Return the [x, y] coordinate for the center point of the cell that contains the specified text.  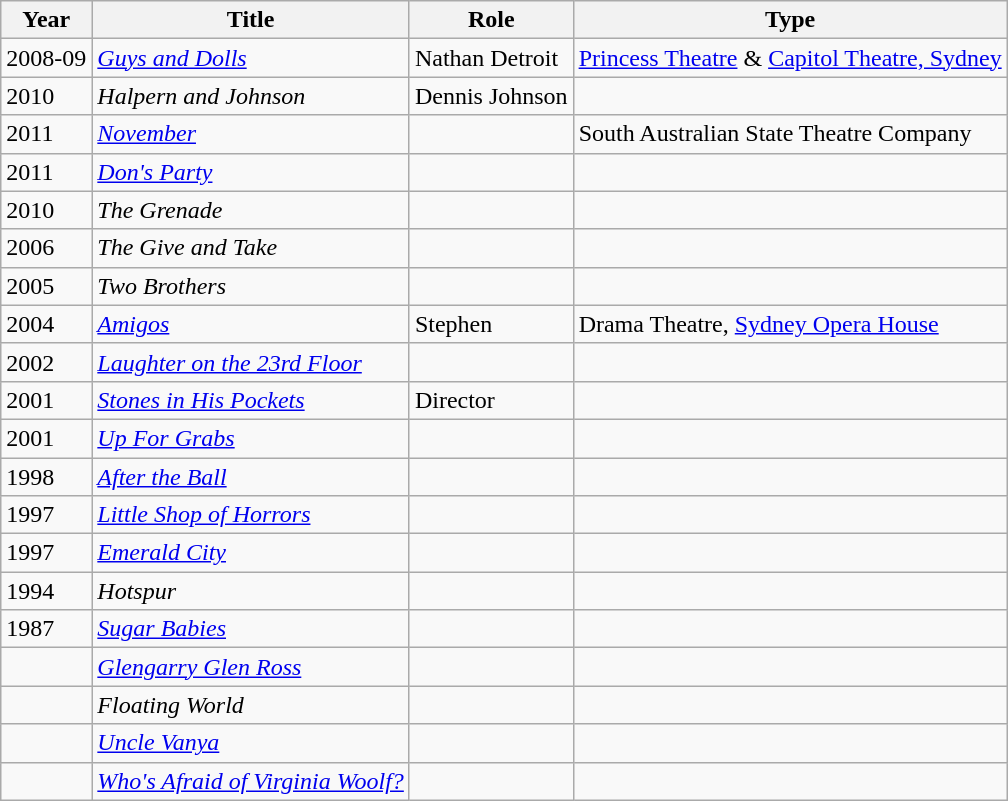
Director [491, 400]
Drama Theatre, Sydney Opera House [790, 324]
Halpern and Johnson [251, 96]
Glengarry Glen Ross [251, 667]
Sugar Babies [251, 629]
Little Shop of Horrors [251, 515]
The Grenade [251, 210]
Nathan Detroit [491, 58]
Role [491, 20]
2002 [46, 362]
Uncle Vanya [251, 743]
2005 [46, 286]
1987 [46, 629]
2006 [46, 248]
Title [251, 20]
2004 [46, 324]
Who's Afraid of Virginia Woolf? [251, 781]
Stephen [491, 324]
Laughter on the 23rd Floor [251, 362]
The Give and Take [251, 248]
Amigos [251, 324]
Year [46, 20]
Dennis Johnson [491, 96]
November [251, 134]
Stones in His Pockets [251, 400]
Emerald City [251, 553]
Two Brothers [251, 286]
1994 [46, 591]
South Australian State Theatre Company [790, 134]
Up For Grabs [251, 438]
Guys and Dolls [251, 58]
Floating World [251, 705]
2008-09 [46, 58]
Don's Party [251, 172]
Princess Theatre & Capitol Theatre, Sydney [790, 58]
Hotspur [251, 591]
Type [790, 20]
1998 [46, 477]
After the Ball [251, 477]
